Scan for the cell matching the given text and deliver its (x, y) coordinate at center. 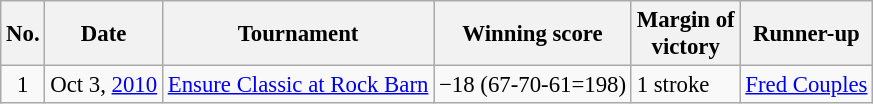
1 stroke (686, 85)
−18 (67-70-61=198) (533, 85)
1 (23, 85)
Tournament (298, 34)
Winning score (533, 34)
No. (23, 34)
Fred Couples (806, 85)
Oct 3, 2010 (104, 85)
Date (104, 34)
Margin ofvictory (686, 34)
Ensure Classic at Rock Barn (298, 85)
Runner-up (806, 34)
